Return the (x, y) coordinate for the center point of the cell that contains the specified text.  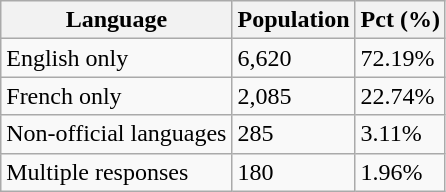
Population (294, 20)
1.96% (400, 172)
2,085 (294, 96)
3.11% (400, 134)
French only (116, 96)
English only (116, 58)
72.19% (400, 58)
Non-official languages (116, 134)
180 (294, 172)
Pct (%) (400, 20)
Multiple responses (116, 172)
22.74% (400, 96)
285 (294, 134)
6,620 (294, 58)
Language (116, 20)
